Capture the cell that displays the provided text and extract its [x, y] central coordinate. 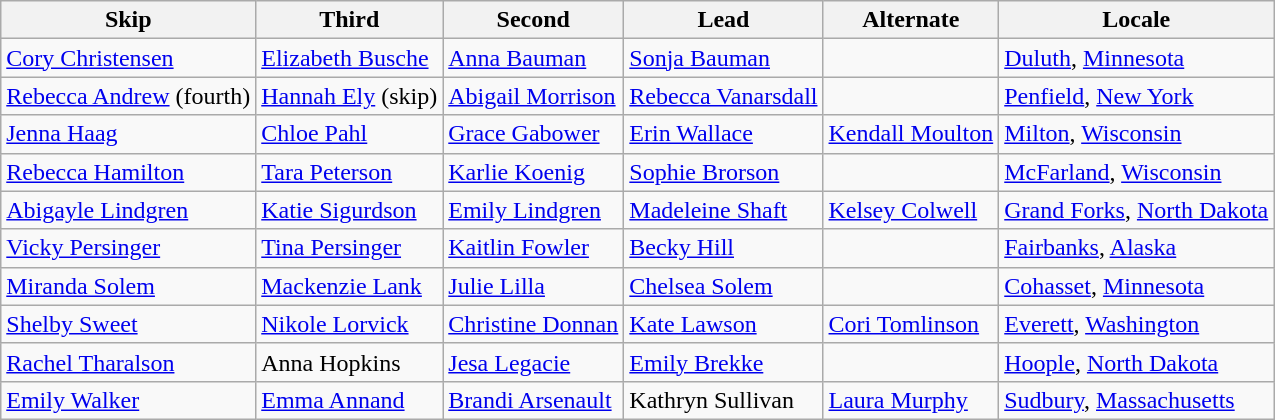
Cohasset, Minnesota [1136, 286]
Emily Walker [128, 400]
Sonja Bauman [724, 58]
Jenna Haag [128, 134]
Hannah Ely (skip) [350, 96]
Rebecca Hamilton [128, 172]
Emma Annand [350, 400]
Mackenzie Lank [350, 286]
Kate Lawson [724, 324]
Elizabeth Busche [350, 58]
Skip [128, 20]
Laura Murphy [911, 400]
Milton, Wisconsin [1136, 134]
Madeleine Shaft [724, 210]
Christine Donnan [534, 324]
Kelsey Colwell [911, 210]
Brandi Arsenault [534, 400]
Cori Tomlinson [911, 324]
Alternate [911, 20]
Lead [724, 20]
Anna Bauman [534, 58]
Nikole Lorvick [350, 324]
Rachel Tharalson [128, 362]
Cory Christensen [128, 58]
Rebecca Vanarsdall [724, 96]
Kathryn Sullivan [724, 400]
Sudbury, Massachusetts [1136, 400]
Chloe Pahl [350, 134]
Anna Hopkins [350, 362]
Hoople, North Dakota [1136, 362]
Becky Hill [724, 248]
Erin Wallace [724, 134]
Duluth, Minnesota [1136, 58]
Chelsea Solem [724, 286]
Emily Lindgren [534, 210]
Shelby Sweet [128, 324]
Fairbanks, Alaska [1136, 248]
Tara Peterson [350, 172]
Locale [1136, 20]
Grace Gabower [534, 134]
Julie Lilla [534, 286]
Kendall Moulton [911, 134]
Katie Sigurdson [350, 210]
Kaitlin Fowler [534, 248]
Karlie Koenig [534, 172]
Rebecca Andrew (fourth) [128, 96]
Tina Persinger [350, 248]
Vicky Persinger [128, 248]
Miranda Solem [128, 286]
Abigayle Lindgren [128, 210]
Penfield, New York [1136, 96]
Second [534, 20]
Everett, Washington [1136, 324]
Abigail Morrison [534, 96]
Emily Brekke [724, 362]
McFarland, Wisconsin [1136, 172]
Grand Forks, North Dakota [1136, 210]
Jesa Legacie [534, 362]
Third [350, 20]
Sophie Brorson [724, 172]
